Locate the cell with the specified text and output its [X, Y] center coordinate. 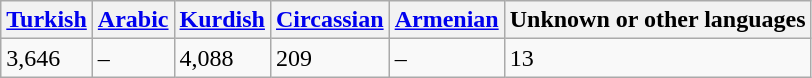
4,088 [222, 58]
Arabic [133, 20]
Kurdish [222, 20]
13 [658, 58]
3,646 [47, 58]
Turkish [47, 20]
209 [330, 58]
Circassian [330, 20]
Unknown or other languages [658, 20]
Armenian [446, 20]
